Pinpoint the cell where the given text exists, returning its [x, y] midpoint coordinate. 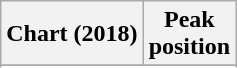
Chart (2018) [72, 34]
Peakposition [189, 34]
